Locate the cell with the specified text and output its [X, Y] center coordinate. 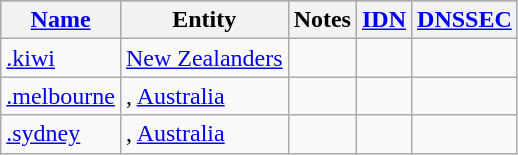
New Zealanders [204, 58]
DNSSEC [465, 20]
Notes [322, 20]
.sydney [61, 134]
IDN [384, 20]
.kiwi [61, 58]
Entity [204, 20]
.melbourne [61, 96]
Name [61, 20]
